Extract the (x, y) coordinate from the center of the cell holding the provided text.  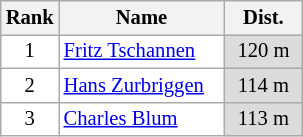
Hans Zurbriggen (142, 85)
113 m (263, 119)
Charles Blum (142, 119)
120 m (263, 51)
3 (30, 119)
114 m (263, 85)
1 (30, 51)
2 (30, 85)
Fritz Tschannen (142, 51)
Rank (30, 17)
Dist. (263, 17)
Name (142, 17)
